Return [X, Y] of the center of cell containing provided text 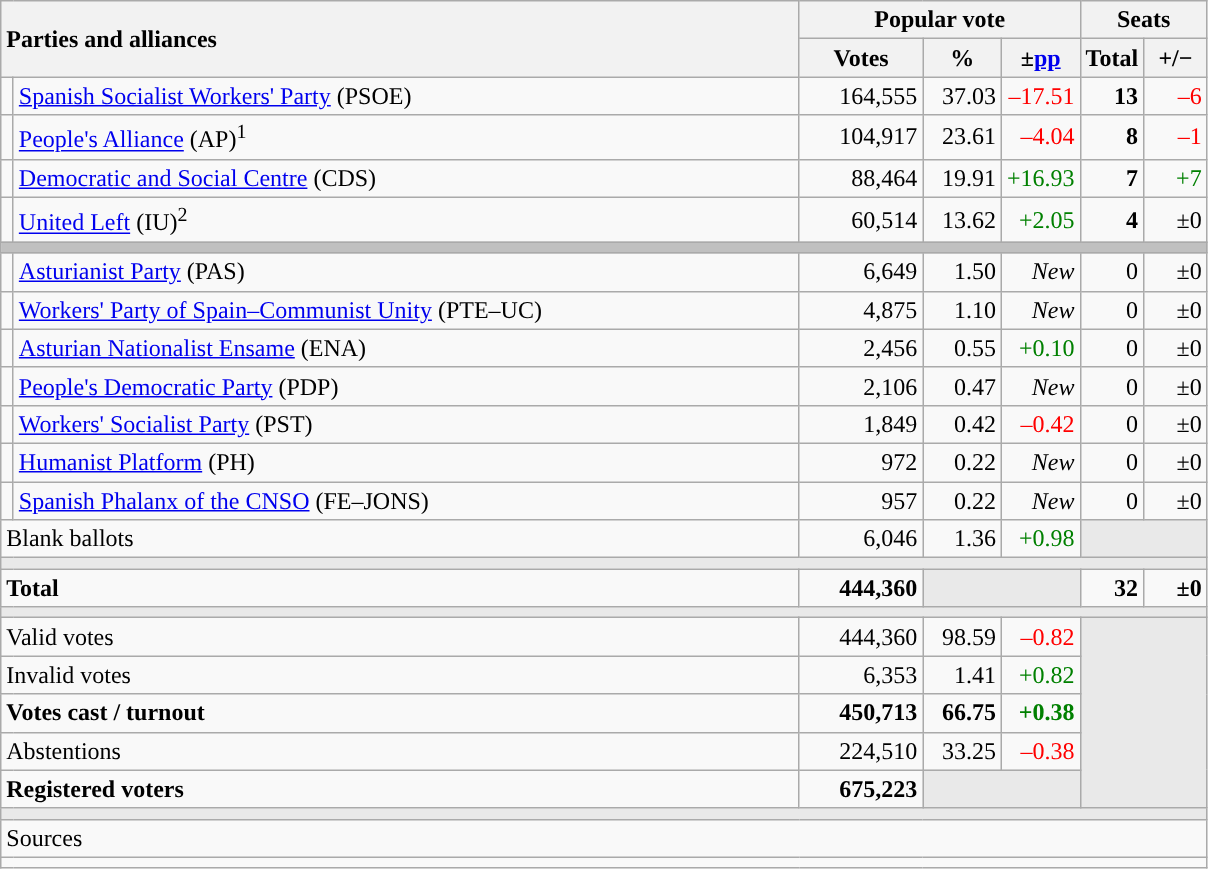
Votes [861, 58]
Asturian Nationalist Ensame (ENA) [406, 348]
1,849 [861, 424]
Popular vote [940, 20]
–0.38 [1040, 751]
Democratic and Social Centre (CDS) [406, 178]
0.47 [962, 386]
104,917 [861, 138]
2,106 [861, 386]
Parties and alliances [400, 39]
19.91 [962, 178]
450,713 [861, 713]
–1 [1176, 138]
Workers' Party of Spain–Communist Unity (PTE–UC) [406, 310]
957 [861, 501]
2,456 [861, 348]
1.50 [962, 272]
+2.05 [1040, 220]
Asturianist Party (PAS) [406, 272]
37.03 [962, 96]
Seats [1144, 20]
Spanish Socialist Workers' Party (PSOE) [406, 96]
Votes cast / turnout [400, 713]
Humanist Platform (PH) [406, 462]
+0.98 [1040, 539]
United Left (IU)2 [406, 220]
1.36 [962, 539]
4,875 [861, 310]
+0.82 [1040, 675]
–6 [1176, 96]
972 [861, 462]
–4.04 [1040, 138]
–0.82 [1040, 637]
+16.93 [1040, 178]
People's Democratic Party (PDP) [406, 386]
1.10 [962, 310]
People's Alliance (AP)1 [406, 138]
+/− [1176, 58]
23.61 [962, 138]
66.75 [962, 713]
Valid votes [400, 637]
8 [1112, 138]
13.62 [962, 220]
224,510 [861, 751]
% [962, 58]
+7 [1176, 178]
13 [1112, 96]
+0.10 [1040, 348]
Blank ballots [400, 539]
+0.38 [1040, 713]
–17.51 [1040, 96]
1.41 [962, 675]
98.59 [962, 637]
Abstentions [400, 751]
Registered voters [400, 789]
±pp [1040, 58]
0.55 [962, 348]
4 [1112, 220]
60,514 [861, 220]
6,649 [861, 272]
Invalid votes [400, 675]
6,046 [861, 539]
675,223 [861, 789]
6,353 [861, 675]
Spanish Phalanx of the CNSO (FE–JONS) [406, 501]
0.42 [962, 424]
Workers' Socialist Party (PST) [406, 424]
88,464 [861, 178]
–0.42 [1040, 424]
164,555 [861, 96]
7 [1112, 178]
32 [1112, 588]
Sources [604, 838]
33.25 [962, 751]
